Determine the [X, Y] coordinate at the center of the cell enclosing the given text.  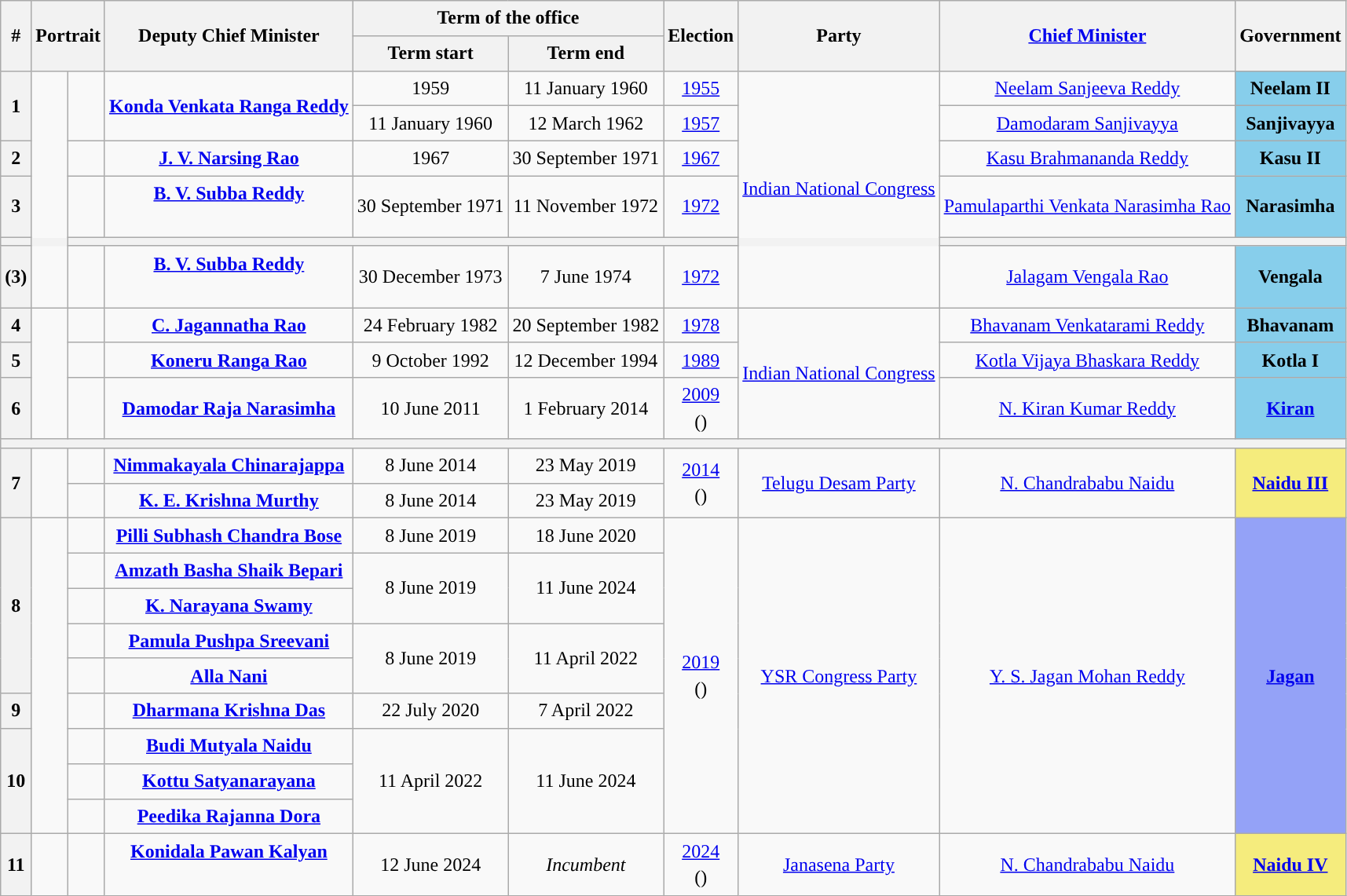
2024() [701, 865]
12 June 2024 [430, 865]
Kotla Vijaya Bhaskara Reddy [1087, 360]
1 February 2014 [586, 408]
6 [16, 408]
1 [16, 105]
Alla Nani [229, 675]
Dharmana Krishna Das [229, 711]
7 [16, 482]
Pamulaparthi Venkata Narasimha Rao [1087, 207]
Damodar Raja Narasimha [229, 408]
1955 [701, 88]
J. V. Narsing Rao [229, 159]
9 [16, 711]
Kasu Brahmananda Reddy [1087, 159]
Term start [430, 53]
Nimmakayala Chinarajappa [229, 465]
12 March 1962 [586, 124]
Kottu Satyanarayana [229, 781]
Jalagam Vengala Rao [1087, 276]
2009() [701, 408]
9 October 1992 [430, 360]
N. Kiran Kumar Reddy [1087, 408]
7 April 2022 [586, 711]
2014() [701, 482]
11 November 1972 [586, 207]
Koneru Ranga Rao [229, 360]
Y. S. Jagan Mohan Reddy [1087, 676]
1989 [701, 360]
Pilli Subhash Chandra Bose [229, 536]
Konda Venkata Ranga Reddy [229, 105]
Bhavanam [1290, 325]
Naidu III [1290, 482]
10 June 2011 [430, 408]
Term end [586, 53]
3 [16, 207]
11 [16, 865]
1978 [701, 325]
1959 [430, 88]
20 September 1982 [586, 325]
4 [16, 325]
Telugu Desam Party [839, 482]
Peedika Rajanna Dora [229, 817]
Election [701, 36]
K. E. Krishna Murthy [229, 501]
Government [1290, 36]
Chief Minister [1087, 36]
Narasimha [1290, 207]
12 December 1994 [586, 360]
Pamula Pushpa Sreevani [229, 641]
Damodaram Sanjivayya [1087, 124]
Kiran [1290, 408]
K. Narayana Swamy [229, 606]
Sanjivayya [1290, 124]
Term of the office [507, 19]
# [16, 36]
Jagan [1290, 676]
Budi Mutyala Naidu [229, 746]
Incumbent [586, 865]
22 July 2020 [430, 711]
30 December 1973 [430, 276]
Naidu IV [1290, 865]
Amzath Basha Shaik Bepari [229, 570]
Neelam II [1290, 88]
Neelam Sanjeeva Reddy [1087, 88]
5 [16, 360]
C. Jagannatha Rao [229, 325]
8 [16, 606]
2019() [701, 676]
Janasena Party [839, 865]
Kasu II [1290, 159]
Party [839, 36]
Konidala Pawan Kalyan [229, 865]
Vengala [1290, 276]
Bhavanam Venkatarami Reddy [1087, 325]
Portrait [68, 36]
Kotla I [1290, 360]
24 February 1982 [430, 325]
10 [16, 781]
1957 [701, 124]
(3) [16, 276]
YSR Congress Party [839, 676]
Deputy Chief Minister [229, 36]
18 June 2020 [586, 536]
2 [16, 159]
7 June 1974 [586, 276]
